Pinpoint the cell where the given text exists, returning its (X, Y) midpoint coordinate. 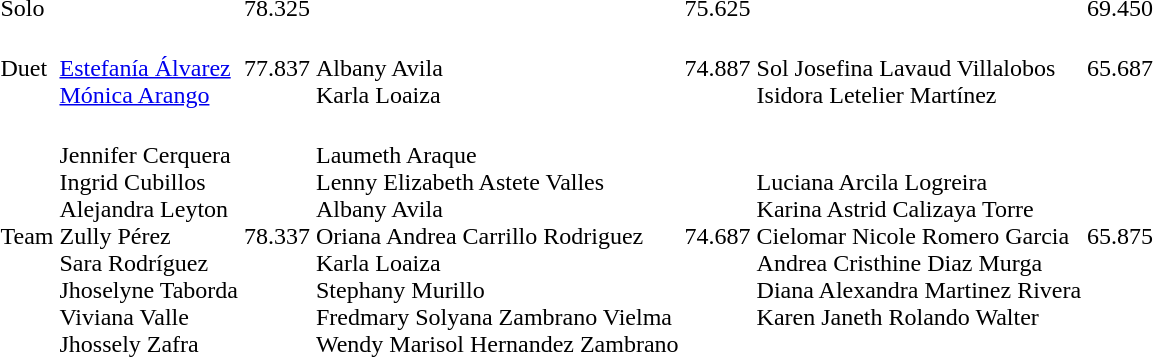
Albany AvilaKarla Loaiza (497, 68)
Sol Josefina Lavaud VillalobosIsidora Letelier Martínez (919, 68)
74.887 (718, 68)
Estefanía ÁlvarezMónica Arango (149, 68)
77.837 (276, 68)
